Determine the (x, y) coordinate at the center of the cell enclosing the given text.  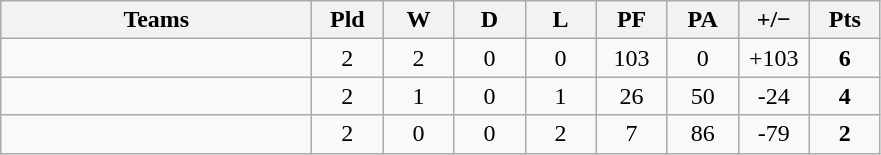
103 (632, 58)
W (418, 20)
86 (702, 134)
+/− (774, 20)
+103 (774, 58)
6 (844, 58)
-24 (774, 96)
Pts (844, 20)
50 (702, 96)
7 (632, 134)
Pld (348, 20)
L (560, 20)
26 (632, 96)
-79 (774, 134)
D (490, 20)
PF (632, 20)
PA (702, 20)
4 (844, 96)
Teams (156, 20)
